Identify which cell holds the provided text, then report its [x, y] central coordinate. 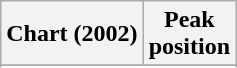
Peakposition [189, 34]
Chart (2002) [72, 34]
